Identify which cell holds the provided text, then report its (X, Y) central coordinate. 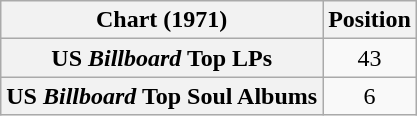
Position (370, 20)
US Billboard Top Soul Albums (162, 96)
Chart (1971) (162, 20)
US Billboard Top LPs (162, 58)
6 (370, 96)
43 (370, 58)
